Find where the given text appears and provide that cell's center as (x, y) coordinate. 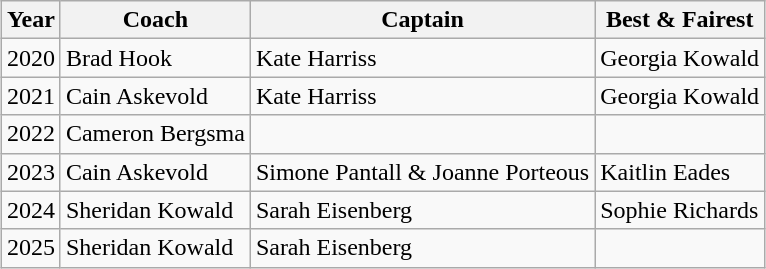
Kaitlin Eades (680, 172)
Year (30, 20)
2025 (30, 248)
Coach (155, 20)
2024 (30, 210)
Brad Hook (155, 58)
Simone Pantall & Joanne Porteous (422, 172)
2022 (30, 134)
Sophie Richards (680, 210)
Best & Fairest (680, 20)
2021 (30, 96)
2020 (30, 58)
Cameron Bergsma (155, 134)
Captain (422, 20)
2023 (30, 172)
